Identify which cell holds the provided text, then report its (X, Y) central coordinate. 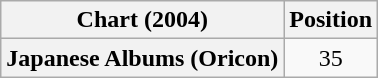
35 (331, 58)
Chart (2004) (142, 20)
Position (331, 20)
Japanese Albums (Oricon) (142, 58)
